Return (x, y) of the center of cell containing provided text 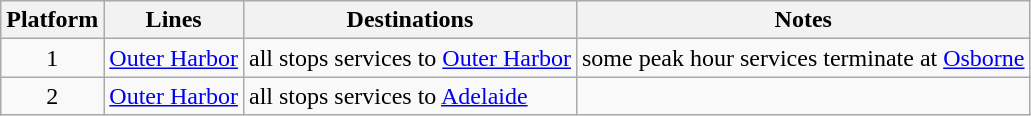
2 (52, 96)
all stops services to Outer Harbor (410, 58)
Platform (52, 20)
Destinations (410, 20)
some peak hour services terminate at Osborne (803, 58)
Notes (803, 20)
all stops services to Adelaide (410, 96)
Lines (174, 20)
1 (52, 58)
